Return the [x, y] coordinate for the center point of the cell that contains the specified text.  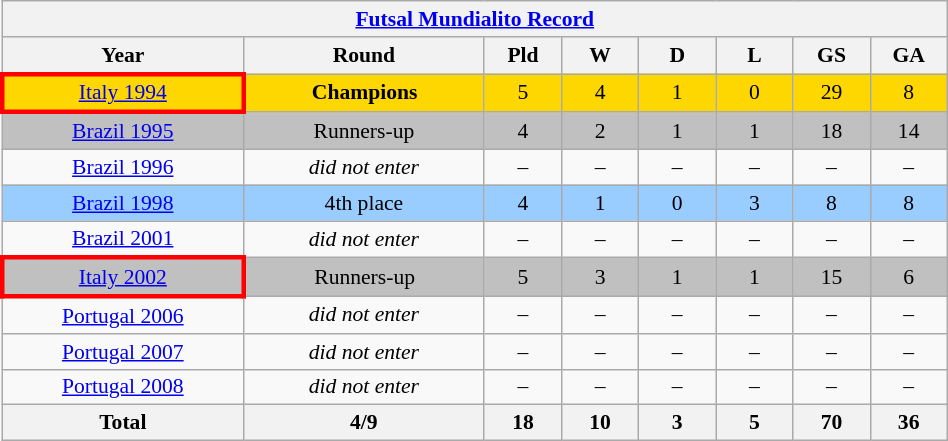
Portugal 2007 [122, 352]
Brazil 2001 [122, 240]
6 [908, 278]
Pld [522, 56]
2 [600, 132]
L [754, 56]
Champions [364, 94]
Total [122, 423]
Portugal 2008 [122, 387]
Round [364, 56]
Italy 2002 [122, 278]
4/9 [364, 423]
29 [832, 94]
Portugal 2006 [122, 316]
10 [600, 423]
4th place [364, 203]
D [678, 56]
14 [908, 132]
GA [908, 56]
Italy 1994 [122, 94]
Brazil 1995 [122, 132]
Brazil 1998 [122, 203]
Brazil 1996 [122, 168]
15 [832, 278]
36 [908, 423]
70 [832, 423]
GS [832, 56]
Year [122, 56]
W [600, 56]
Futsal Mundialito Record [474, 19]
